Return the [x, y] coordinate for the center point of the cell that contains the specified text.  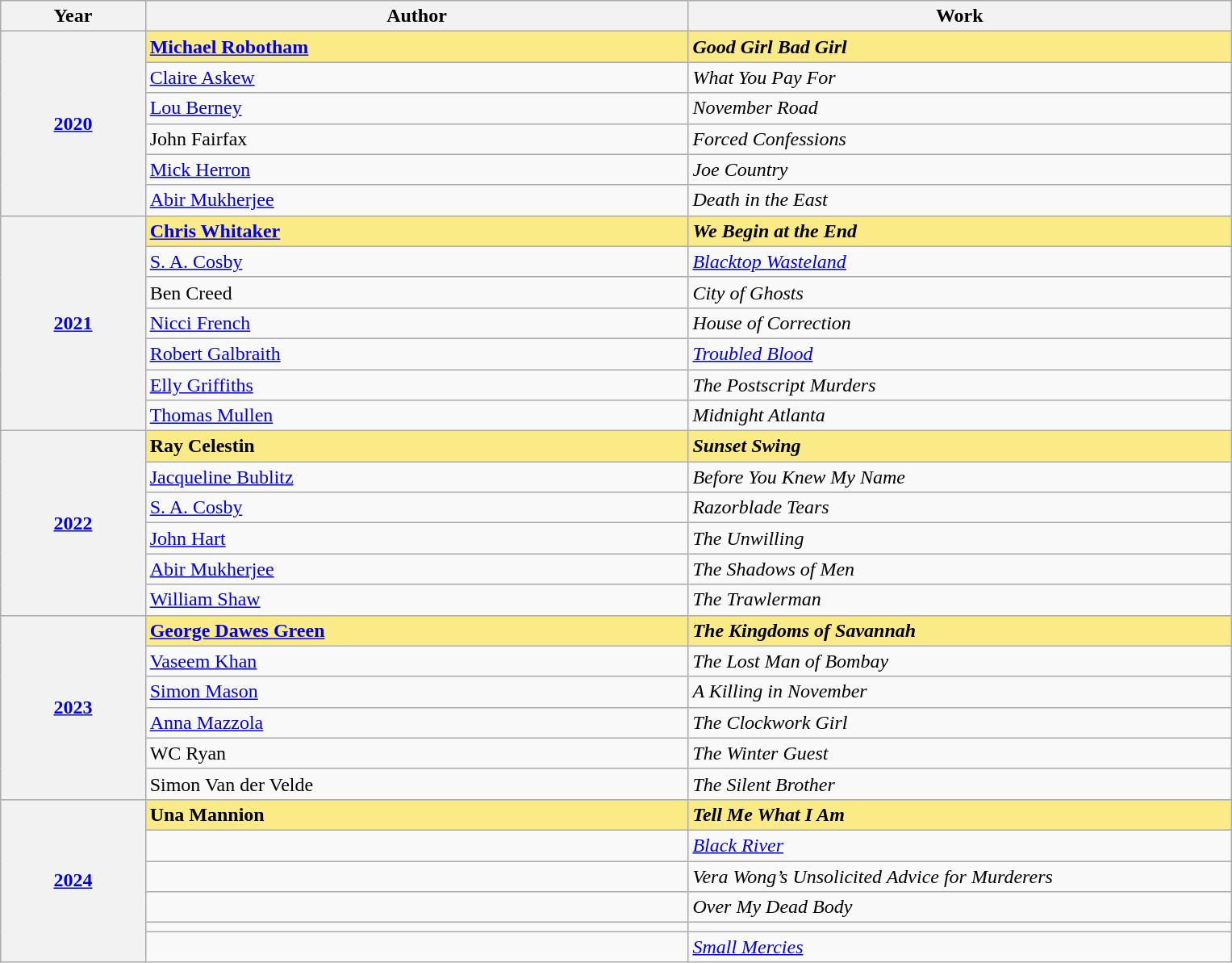
Joe Country [960, 170]
John Fairfax [416, 139]
Blacktop Wasteland [960, 262]
The Shadows of Men [960, 569]
Claire Askew [416, 77]
A Killing in November [960, 692]
William Shaw [416, 600]
Black River [960, 845]
Ray Celestin [416, 446]
The Clockwork Girl [960, 722]
The Lost Man of Bombay [960, 661]
Ben Creed [416, 292]
Vera Wong’s Unsolicited Advice for Murderers [960, 876]
Michael Robotham [416, 47]
Elly Griffiths [416, 385]
Mick Herron [416, 170]
Chris Whitaker [416, 231]
The Kingdoms of Savannah [960, 630]
November Road [960, 108]
Midnight Atlanta [960, 416]
Vaseem Khan [416, 661]
Sunset Swing [960, 446]
What You Pay For [960, 77]
2022 [73, 523]
2020 [73, 124]
Simon Mason [416, 692]
WC Ryan [416, 753]
Before You Knew My Name [960, 477]
Year [73, 16]
2024 [73, 880]
Work [960, 16]
Forced Confessions [960, 139]
Troubled Blood [960, 354]
George Dawes Green [416, 630]
Simon Van der Velde [416, 784]
Good Girl Bad Girl [960, 47]
The Postscript Murders [960, 385]
The Trawlerman [960, 600]
Death in the East [960, 200]
The Silent Brother [960, 784]
John Hart [416, 538]
Jacqueline Bublitz [416, 477]
The Winter Guest [960, 753]
Over My Dead Body [960, 907]
Thomas Mullen [416, 416]
Author [416, 16]
Anna Mazzola [416, 722]
The Unwilling [960, 538]
2021 [73, 323]
Lou Berney [416, 108]
Razorblade Tears [960, 508]
Robert Galbraith [416, 354]
Small Mercies [960, 947]
Nicci French [416, 323]
We Begin at the End [960, 231]
Tell Me What I Am [960, 814]
2023 [73, 707]
Una Mannion [416, 814]
City of Ghosts [960, 292]
House of Correction [960, 323]
